Extract the [X, Y] coordinate from the center of the cell holding the provided text.  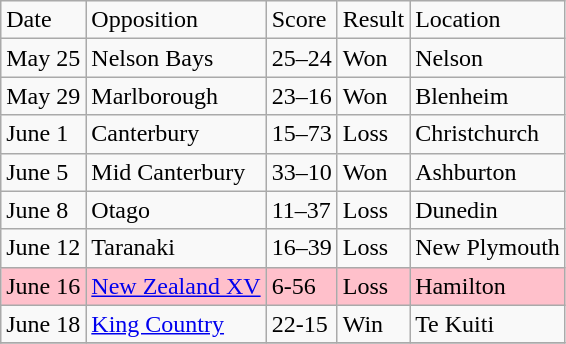
22-15 [302, 324]
33–10 [302, 172]
Ashburton [488, 172]
6-56 [302, 286]
King Country [176, 324]
23–16 [302, 96]
Win [373, 324]
Date [44, 20]
Blenheim [488, 96]
Nelson [488, 58]
June 18 [44, 324]
Opposition [176, 20]
Marlborough [176, 96]
May 29 [44, 96]
June 16 [44, 286]
16–39 [302, 248]
Otago [176, 210]
June 1 [44, 134]
Nelson Bays [176, 58]
Mid Canterbury [176, 172]
Score [302, 20]
Te Kuiti [488, 324]
Hamilton [488, 286]
Canterbury [176, 134]
Location [488, 20]
June 5 [44, 172]
May 25 [44, 58]
Christchurch [488, 134]
Taranaki [176, 248]
June 8 [44, 210]
Dunedin [488, 210]
Result [373, 20]
New Zealand XV [176, 286]
25–24 [302, 58]
June 12 [44, 248]
15–73 [302, 134]
11–37 [302, 210]
New Plymouth [488, 248]
